Provide the [x, y] coordinate of the cell's center where the given text is located.  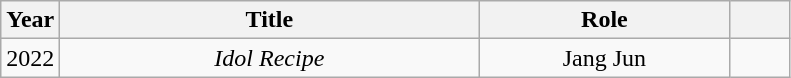
Jang Jun [604, 58]
Role [604, 20]
2022 [30, 58]
Idol Recipe [270, 58]
Title [270, 20]
Year [30, 20]
